Locate the cell with the specified text and output its (x, y) center coordinate. 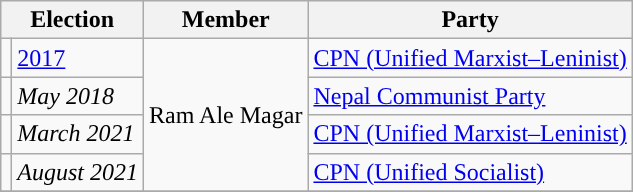
May 2018 (78, 96)
March 2021 (78, 134)
Party (470, 20)
CPN (Unified Socialist) (470, 172)
Ram Ale Magar (226, 115)
2017 (78, 58)
Nepal Communist Party (470, 96)
Member (226, 20)
Election (72, 20)
August 2021 (78, 172)
